Locate the cell with the specified text and output its [x, y] center coordinate. 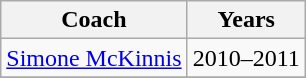
2010–2011 [246, 58]
Simone McKinnis [94, 58]
Coach [94, 20]
Years [246, 20]
